Determine the (x, y) coordinate at the center of the cell enclosing the given text.  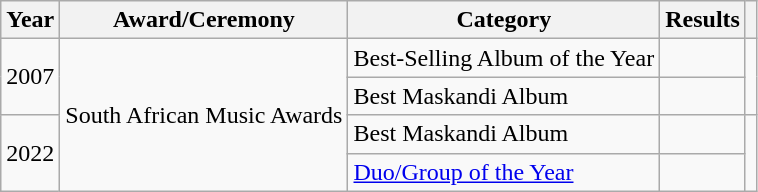
Duo/Group of the Year (504, 172)
Best-Selling Album of the Year (504, 58)
Results (703, 20)
Award/Ceremony (204, 20)
South African Music Awards (204, 115)
2007 (30, 77)
Year (30, 20)
2022 (30, 153)
Category (504, 20)
